Return [x, y] of the center of cell containing provided text 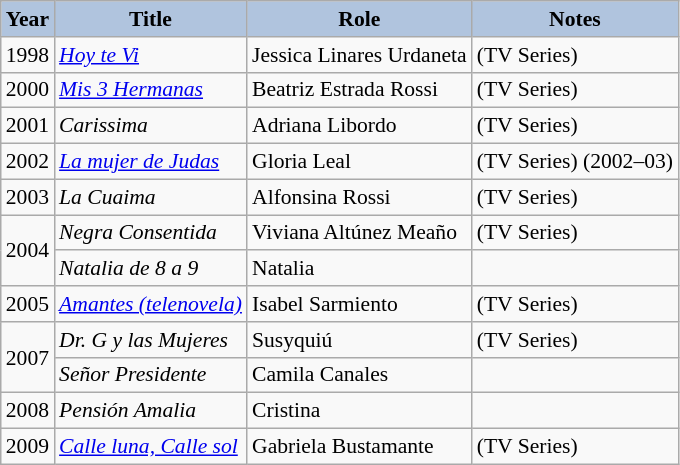
Cristina [360, 411]
Notes [575, 19]
2008 [28, 411]
2005 [28, 304]
2007 [28, 358]
2000 [28, 90]
2001 [28, 126]
Natalia de 8 a 9 [150, 269]
Gloria Leal [360, 162]
(TV Series) (2002–03) [575, 162]
Isabel Sarmiento [360, 304]
Calle luna, Calle sol [150, 447]
La Cuaima [150, 197]
Pensión Amalia [150, 411]
Alfonsina Rossi [360, 197]
1998 [28, 55]
Camila Canales [360, 375]
Amantes (telenovela) [150, 304]
Susyquiú [360, 340]
Señor Presidente [150, 375]
Gabriela Bustamante [360, 447]
Beatriz Estrada Rossi [360, 90]
2002 [28, 162]
Mis 3 Hermanas [150, 90]
Title [150, 19]
Carissima [150, 126]
Hoy te Vi [150, 55]
2004 [28, 250]
La mujer de Judas [150, 162]
Role [360, 19]
Natalia [360, 269]
Jessica Linares Urdaneta [360, 55]
2003 [28, 197]
Dr. G y las Mujeres [150, 340]
Year [28, 19]
Adriana Libordo [360, 126]
2009 [28, 447]
Viviana Altúnez Meaño [360, 233]
Negra Consentida [150, 233]
